Capture the cell that displays the provided text and extract its (X, Y) central coordinate. 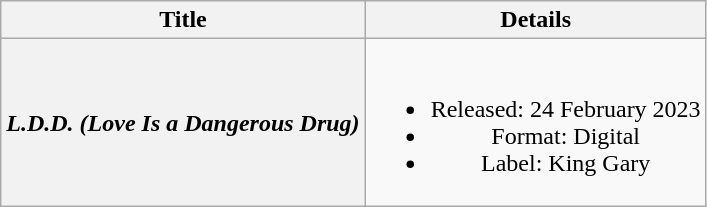
Released: 24 February 2023Format: DigitalLabel: King Gary (536, 122)
Title (183, 20)
L.D.D. (Love Is a Dangerous Drug) (183, 122)
Details (536, 20)
